Find where the given text appears and provide that cell's center as [x, y] coordinate. 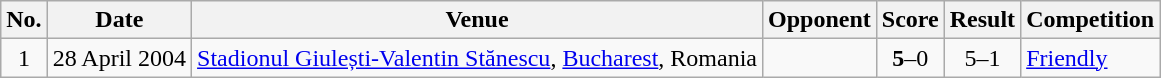
5–0 [910, 58]
1 [24, 58]
Friendly [1090, 58]
Stadionul Giulești-Valentin Stănescu, Bucharest, Romania [478, 58]
No. [24, 20]
Score [910, 20]
Result [982, 20]
28 April 2004 [119, 58]
Venue [478, 20]
5–1 [982, 58]
Competition [1090, 20]
Date [119, 20]
Opponent [820, 20]
